Provide the [x, y] coordinate of the cell's center where the given text is located.  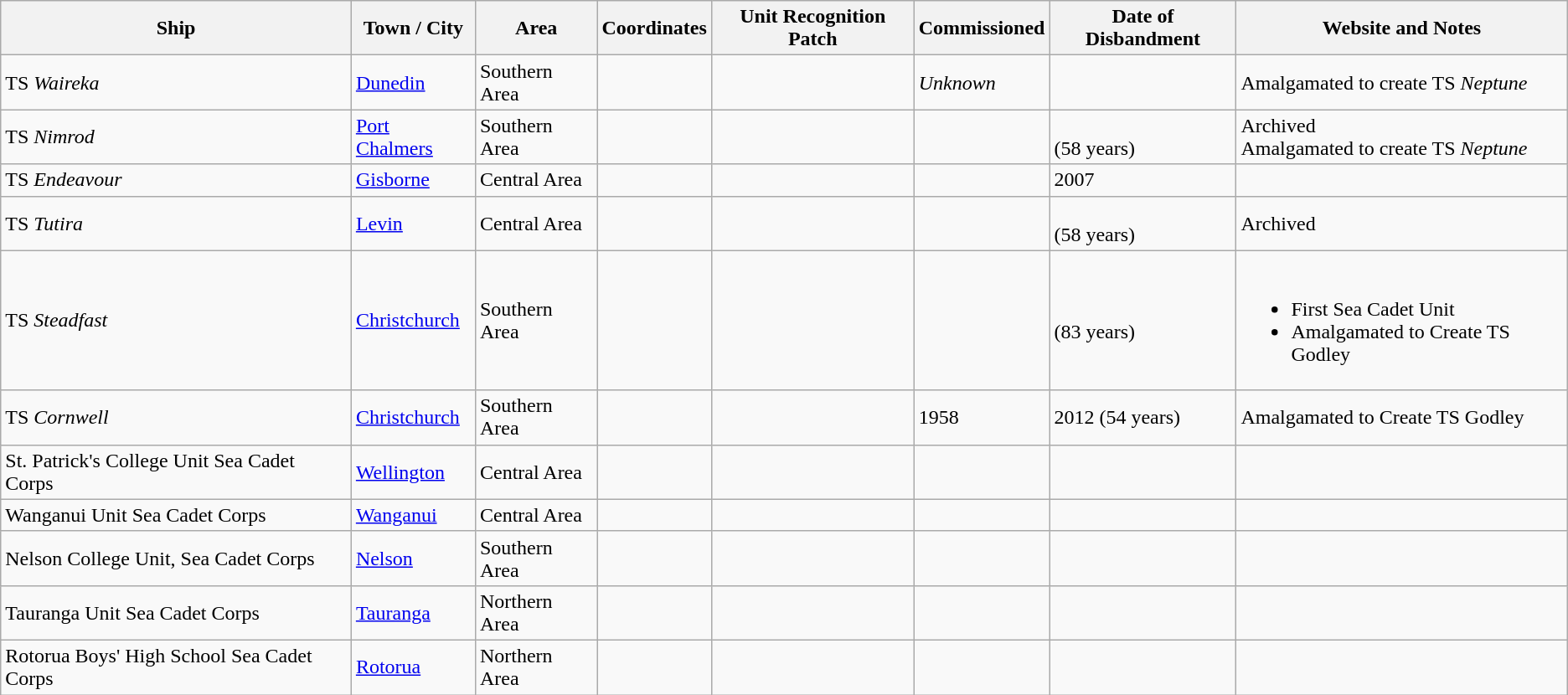
Commissioned [982, 28]
TS Waireka [176, 82]
Wanganui Unit Sea Cadet Corps [176, 515]
Date of Disbandment [1142, 28]
Port Chalmers [413, 137]
TS Nimrod [176, 137]
Unknown [982, 82]
First Sea Cadet UnitAmalgamated to Create TS Godley [1402, 320]
Area [536, 28]
Levin [413, 223]
TS Cornwell [176, 417]
2007 [1142, 180]
Wellington [413, 472]
Archived Amalgamated to create TS Neptune [1402, 137]
Website and Notes [1402, 28]
Archived [1402, 223]
Town / City [413, 28]
Gisborne [413, 180]
Rotorua [413, 667]
Tauranga Unit Sea Cadet Corps [176, 613]
1958 [982, 417]
TS Tutira [176, 223]
St. Patrick's College Unit Sea Cadet Corps [176, 472]
Coordinates [654, 28]
Nelson [413, 558]
TS Steadfast [176, 320]
Unit Recognition Patch [812, 28]
Tauranga [413, 613]
(83 years) [1142, 320]
2012 (54 years) [1142, 417]
Amalgamated to create TS Neptune [1402, 82]
Rotorua Boys' High School Sea Cadet Corps [176, 667]
Nelson College Unit, Sea Cadet Corps [176, 558]
Amalgamated to Create TS Godley [1402, 417]
Ship [176, 28]
Wanganui [413, 515]
TS Endeavour [176, 180]
Dunedin [413, 82]
